Return the (x, y) coordinate for the center point of the cell that contains the specified text.  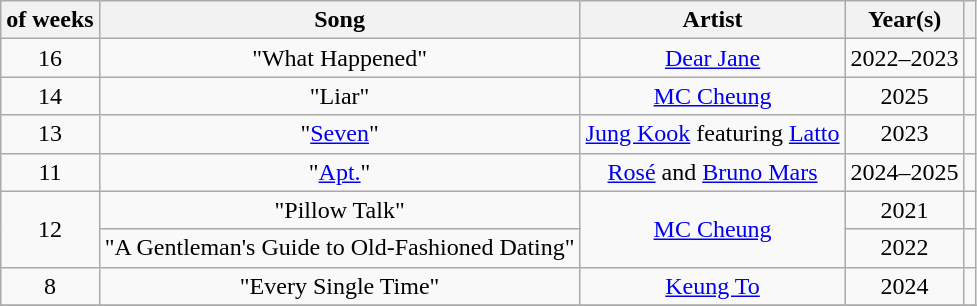
"A Gentleman's Guide to Old-Fashioned Dating" (340, 248)
"Every Single Time" (340, 286)
Dear Jane (712, 58)
Year(s) (904, 20)
2024–2025 (904, 172)
2025 (904, 96)
8 (50, 286)
"Liar" (340, 96)
"Pillow Talk" (340, 210)
of weeks (50, 20)
13 (50, 134)
Song (340, 20)
"Seven" (340, 134)
12 (50, 229)
2022–2023 (904, 58)
16 (50, 58)
2023 (904, 134)
Keung To (712, 286)
2022 (904, 248)
Artist (712, 20)
14 (50, 96)
Rosé and Bruno Mars (712, 172)
"What Happened" (340, 58)
"Apt." (340, 172)
11 (50, 172)
Jung Kook featuring Latto (712, 134)
2024 (904, 286)
2021 (904, 210)
